Detect which cell encompasses the target text, then output its [x, y] center coordinate. 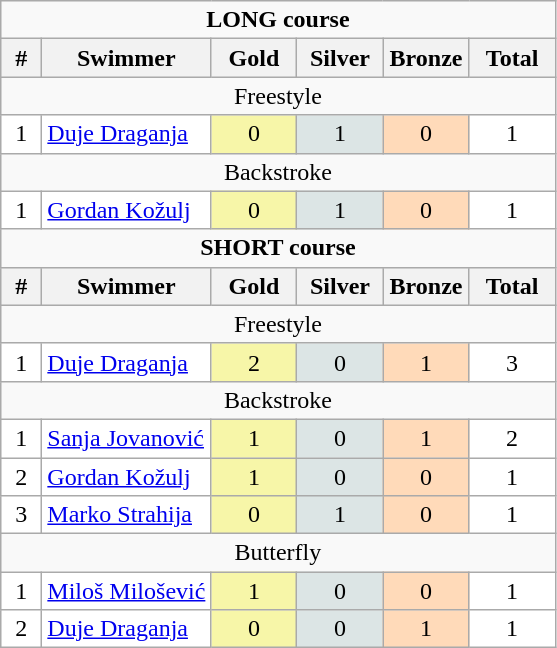
LONG course [278, 20]
Sanja Jovanović [126, 438]
Butterfly [278, 553]
Marko Strahija [126, 515]
SHORT course [278, 248]
Miloš Milošević [126, 591]
